Output the (x, y) coordinate of the center of the cell containing the given text.  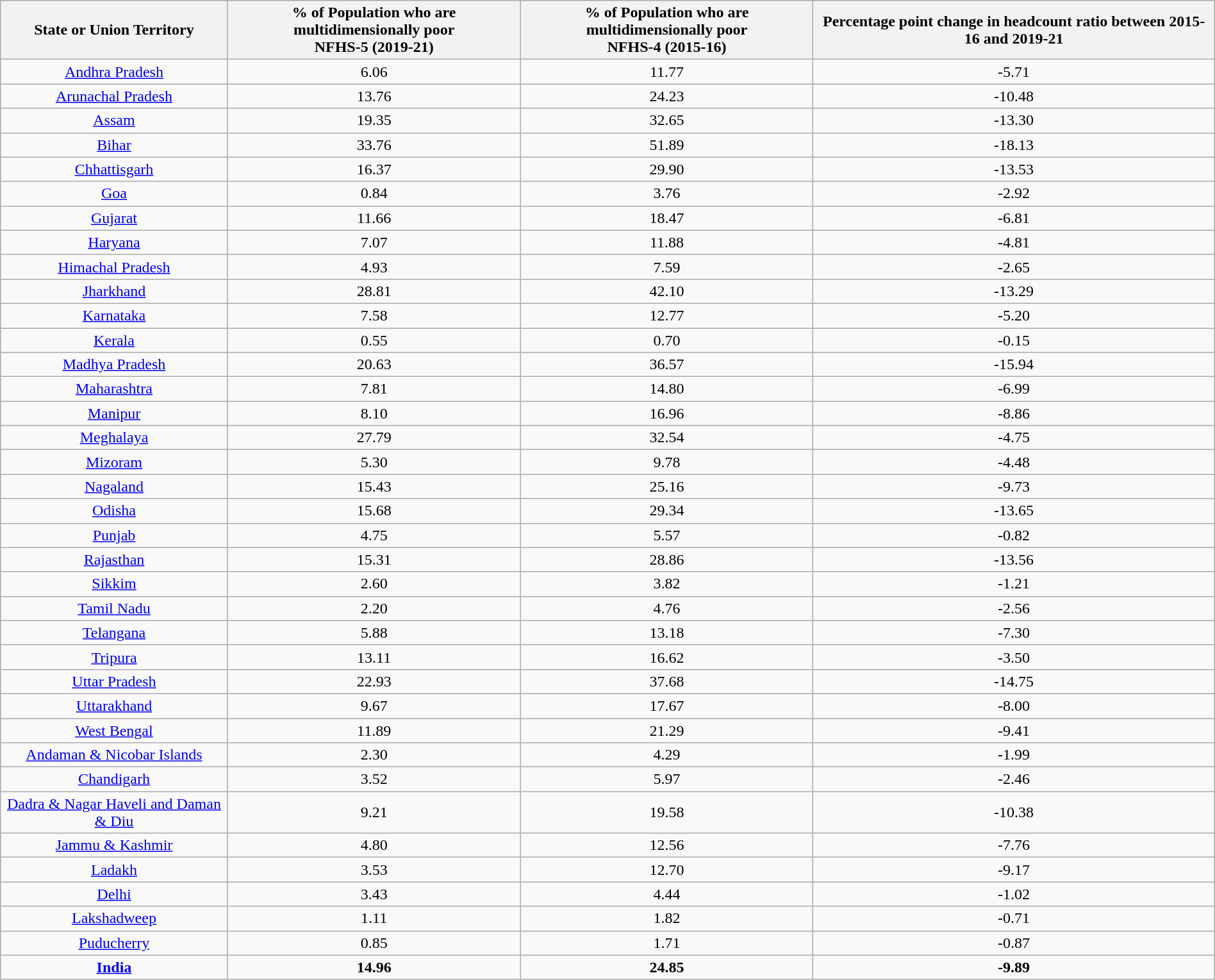
13.11 (374, 657)
7.81 (374, 389)
-14.75 (1014, 681)
27.79 (374, 438)
% of Population who are multidimensionally poor NFHS-5 (2019-21) (374, 30)
4.80 (374, 845)
Rajasthan (114, 560)
-0.87 (1014, 943)
13.18 (666, 633)
-5.20 (1014, 315)
Ladakh (114, 870)
-2.65 (1014, 267)
Tamil Nadu (114, 608)
Arunachal Pradesh (114, 96)
4.76 (666, 608)
-13.30 (1014, 120)
Lakshadweep (114, 918)
Bihar (114, 145)
0.70 (666, 340)
2.60 (374, 584)
28.81 (374, 291)
9.67 (374, 706)
2.30 (374, 755)
-4.48 (1014, 462)
Kerala (114, 340)
33.76 (374, 145)
India (114, 967)
Tripura (114, 657)
7.58 (374, 315)
-9.41 (1014, 730)
Uttarakhand (114, 706)
-1.99 (1014, 755)
16.96 (666, 413)
Sikkim (114, 584)
12.77 (666, 315)
Puducherry (114, 943)
4.44 (666, 894)
5.88 (374, 633)
-4.81 (1014, 242)
29.90 (666, 169)
0.55 (374, 340)
State or Union Territory (114, 30)
2.20 (374, 608)
-6.99 (1014, 389)
Manipur (114, 413)
-13.65 (1014, 511)
-13.56 (1014, 560)
-1.21 (1014, 584)
12.70 (666, 870)
-15.94 (1014, 365)
West Bengal (114, 730)
Nagaland (114, 486)
5.30 (374, 462)
1.82 (666, 918)
-2.46 (1014, 779)
-1.02 (1014, 894)
-8.86 (1014, 413)
3.53 (374, 870)
Delhi (114, 894)
7.59 (666, 267)
1.11 (374, 918)
29.34 (666, 511)
-10.38 (1014, 813)
Andaman & Nicobar Islands (114, 755)
6.06 (374, 72)
-9.17 (1014, 870)
36.57 (666, 365)
11.88 (666, 242)
Chandigarh (114, 779)
5.57 (666, 535)
17.67 (666, 706)
24.23 (666, 96)
11.77 (666, 72)
-10.48 (1014, 96)
4.93 (374, 267)
1.71 (666, 943)
Karnataka (114, 315)
Meghalaya (114, 438)
Odisha (114, 511)
Dadra & Nagar Haveli and Daman & Diu (114, 813)
16.62 (666, 657)
32.54 (666, 438)
-8.00 (1014, 706)
Goa (114, 194)
9.78 (666, 462)
37.68 (666, 681)
Mizoram (114, 462)
13.76 (374, 96)
3.76 (666, 194)
16.37 (374, 169)
15.43 (374, 486)
9.21 (374, 813)
-0.15 (1014, 340)
-7.76 (1014, 845)
0.84 (374, 194)
25.16 (666, 486)
Chhattisgarh (114, 169)
5.97 (666, 779)
18.47 (666, 218)
22.93 (374, 681)
-9.89 (1014, 967)
-0.82 (1014, 535)
20.63 (374, 365)
4.75 (374, 535)
-6.81 (1014, 218)
-9.73 (1014, 486)
Uttar Pradesh (114, 681)
8.10 (374, 413)
-13.29 (1014, 291)
Gujarat (114, 218)
28.86 (666, 560)
-3.50 (1014, 657)
% of Population who are multidimensionally poor NFHS-4 (2015-16) (666, 30)
21.29 (666, 730)
15.68 (374, 511)
4.29 (666, 755)
Telangana (114, 633)
-18.13 (1014, 145)
Himachal Pradesh (114, 267)
Percentage point change in headcount ratio between 2015-16 and 2019-21 (1014, 30)
11.66 (374, 218)
32.65 (666, 120)
19.58 (666, 813)
-0.71 (1014, 918)
51.89 (666, 145)
Punjab (114, 535)
-13.53 (1014, 169)
Madhya Pradesh (114, 365)
-2.92 (1014, 194)
Assam (114, 120)
Haryana (114, 242)
-7.30 (1014, 633)
11.89 (374, 730)
Jharkhand (114, 291)
7.07 (374, 242)
Andhra Pradesh (114, 72)
3.52 (374, 779)
Maharashtra (114, 389)
14.96 (374, 967)
0.85 (374, 943)
Jammu & Kashmir (114, 845)
12.56 (666, 845)
-4.75 (1014, 438)
3.43 (374, 894)
15.31 (374, 560)
3.82 (666, 584)
-5.71 (1014, 72)
19.35 (374, 120)
-2.56 (1014, 608)
14.80 (666, 389)
42.10 (666, 291)
24.85 (666, 967)
